Scan for the cell matching the given text and deliver its [X, Y] coordinate at center. 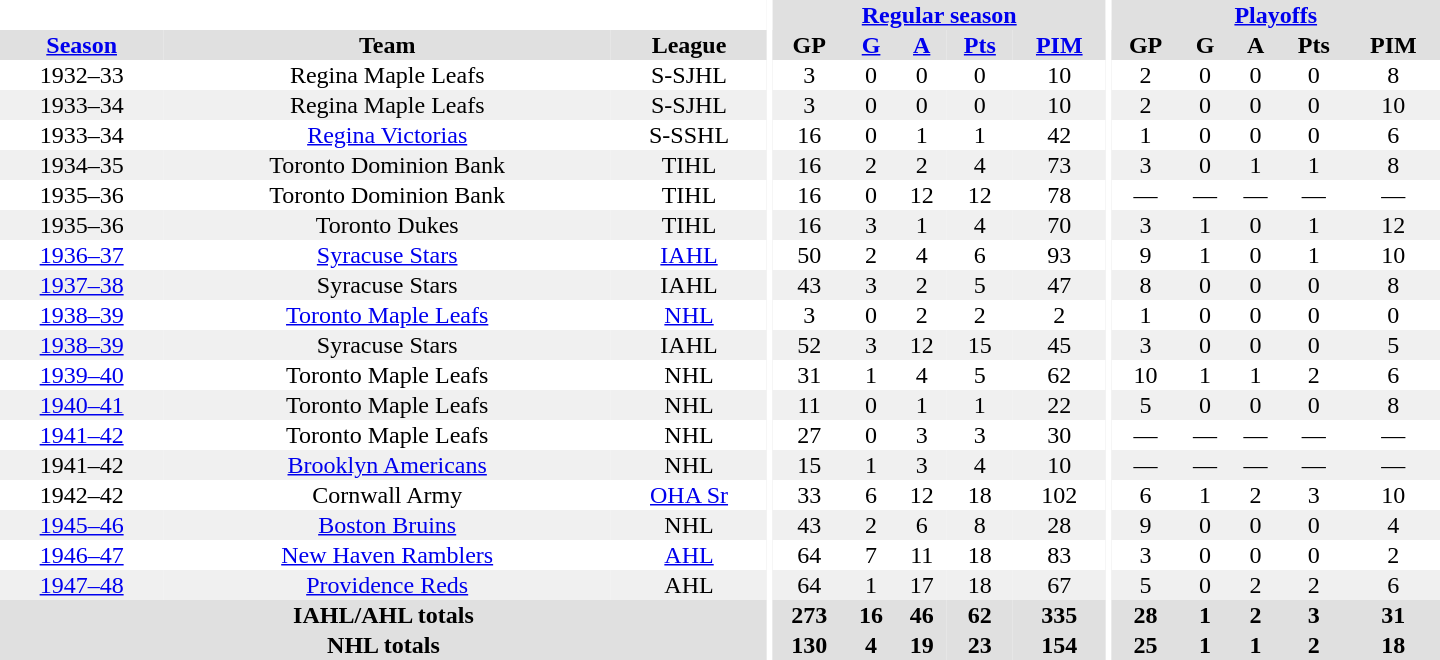
IAHL/AHL totals [384, 615]
1936–37 [82, 255]
27 [810, 435]
130 [810, 645]
33 [810, 495]
1939–40 [82, 375]
1937–38 [82, 285]
335 [1060, 615]
46 [922, 615]
67 [1060, 585]
1945–46 [82, 525]
Providence Reds [387, 585]
Regular season [940, 15]
154 [1060, 645]
47 [1060, 285]
17 [922, 585]
50 [810, 255]
42 [1060, 135]
OHA Sr [689, 495]
Team [387, 45]
Regina Victorias [387, 135]
70 [1060, 225]
22 [1060, 405]
Cornwall Army [387, 495]
Playoffs [1276, 15]
S-SSHL [689, 135]
NHL totals [384, 645]
83 [1060, 555]
Boston Bruins [387, 525]
League [689, 45]
102 [1060, 495]
1942–42 [82, 495]
1946–47 [82, 555]
23 [980, 645]
45 [1060, 345]
New Haven Ramblers [387, 555]
52 [810, 345]
78 [1060, 195]
Season [82, 45]
30 [1060, 435]
Brooklyn Americans [387, 465]
25 [1146, 645]
273 [810, 615]
1934–35 [82, 165]
73 [1060, 165]
7 [872, 555]
93 [1060, 255]
19 [922, 645]
1940–41 [82, 405]
1947–48 [82, 585]
Toronto Dukes [387, 225]
1932–33 [82, 75]
